Output the (x, y) coordinate of the center of the cell containing the given text.  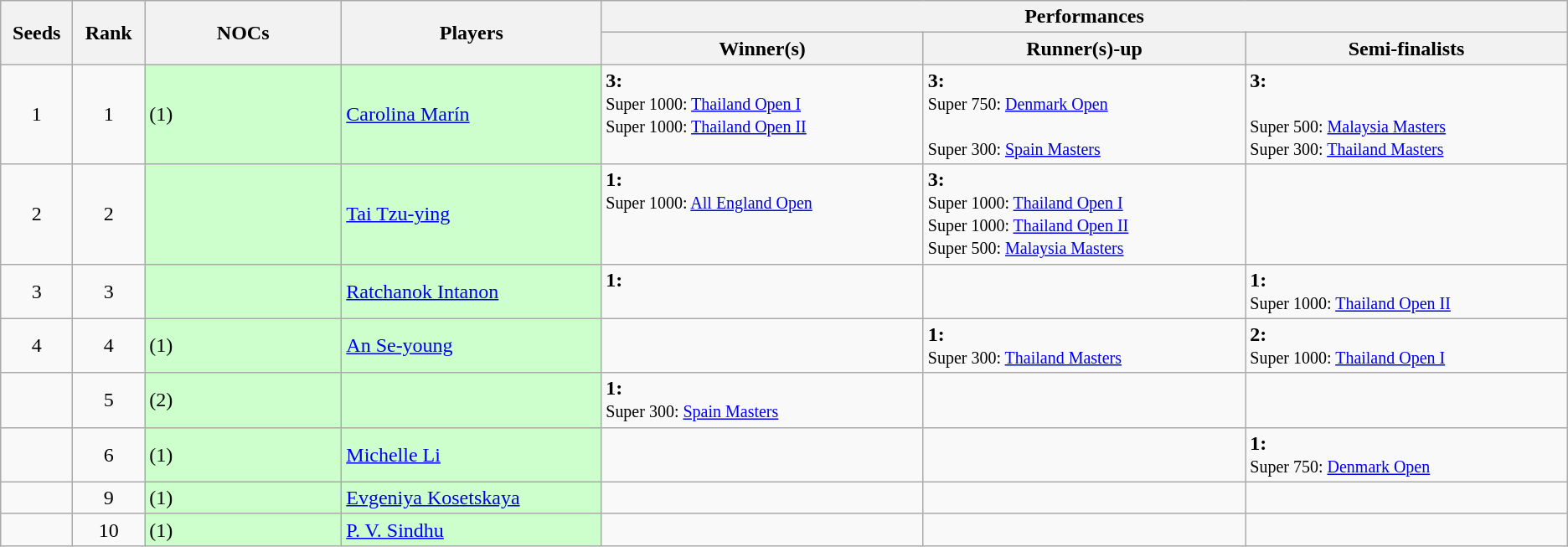
3:Super 750: Denmark Open Super 300: Spain Masters (1084, 114)
3:Super 1000: Thailand Open ISuper 1000: Thailand Open IISuper 500: Malaysia Masters (1084, 214)
1:Super 750: Denmark Open (1406, 454)
10 (109, 529)
(2) (243, 400)
Players (472, 33)
Ratchanok Intanon (472, 292)
Winner(s) (762, 49)
Seeds (37, 33)
Performances (1085, 17)
2:Super 1000: Thailand Open I (1406, 345)
Michelle Li (472, 454)
1:Super 1000: Thailand Open II (1406, 292)
An Se-young (472, 345)
Runner(s)-up (1084, 49)
P. V. Sindhu (472, 529)
Rank (109, 33)
Carolina Marín (472, 114)
3: Super 500: Malaysia MastersSuper 300: Thailand Masters (1406, 114)
6 (109, 454)
1:Super 1000: All England Open (762, 214)
Semi-finalists (1406, 49)
1:Super 300: Spain Masters (762, 400)
Evgeniya Kosetskaya (472, 498)
Tai Tzu-ying (472, 214)
1: (762, 292)
NOCs (243, 33)
1:Super 300: Thailand Masters (1084, 345)
3:Super 1000: Thailand Open ISuper 1000: Thailand Open II (762, 114)
5 (109, 400)
9 (109, 498)
